Return the (x, y) coordinate for the center point of the cell that contains the specified text.  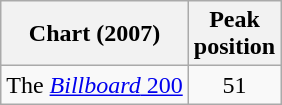
Chart (2007) (95, 34)
Peakposition (234, 34)
The Billboard 200 (95, 85)
51 (234, 85)
